Return the [x, y] coordinate for the center point of the cell that contains the specified text.  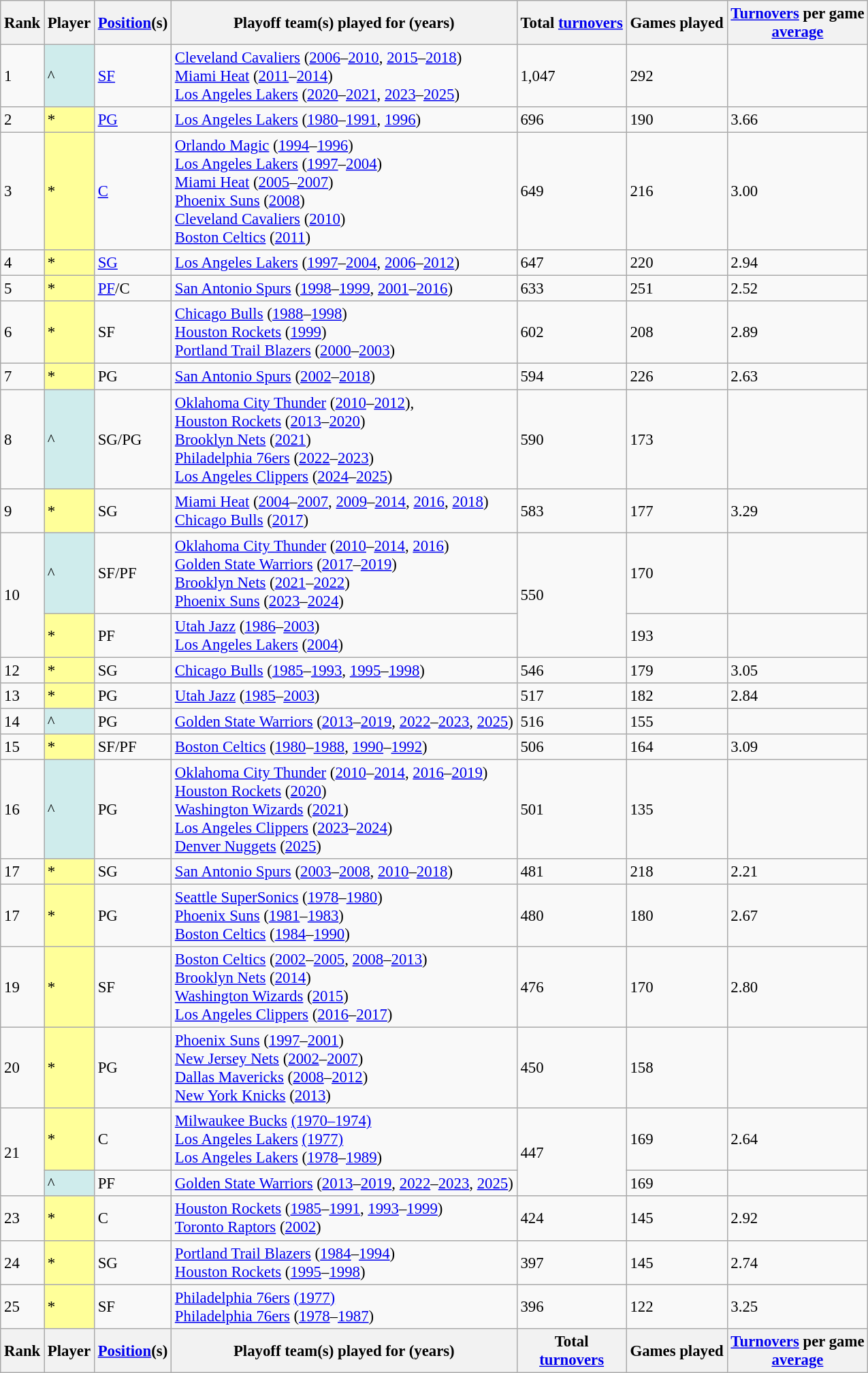
7 [22, 377]
226 [677, 377]
12 [22, 670]
PF/C [132, 289]
218 [677, 872]
180 [677, 916]
424 [572, 1219]
602 [572, 332]
1 [22, 76]
476 [572, 988]
2.63 [798, 377]
Orlando Magic (1994–1996)Los Angeles Lakers (1997–2004)Miami Heat (2005–2007)Phoenix Suns (2008)Cleveland Cavaliers (2010)Boston Celtics (2011) [344, 192]
2.64 [798, 1139]
Chicago Bulls (1988–1998)Houston Rockets (1999)Portland Trail Blazers (2000–2003) [344, 332]
550 [572, 595]
23 [22, 1219]
Philadelphia 76ers (1977)Philadelphia 76ers (1978–1987) [344, 1306]
397 [572, 1263]
480 [572, 916]
20 [22, 1068]
135 [677, 809]
2.21 [798, 872]
Cleveland Cavaliers (2006–2010, 2015–2018)Miami Heat (2011–2014)Los Angeles Lakers (2020–2021, 2023–2025) [344, 76]
251 [677, 289]
Phoenix Suns (1997–2001)New Jersey Nets (2002–2007)Dallas Mavericks (2008–2012)New York Knicks (2013) [344, 1068]
9 [22, 511]
3.66 [798, 120]
216 [677, 192]
Total turnovers [572, 23]
696 [572, 120]
2.52 [798, 289]
10 [22, 595]
583 [572, 511]
Oklahoma City Thunder (2010–2014, 2016)Golden State Warriors (2017–2019)Brooklyn Nets (2021–2022)Phoenix Suns (2023–2024) [344, 573]
SG/PG [132, 439]
2 [22, 120]
2.74 [798, 1263]
Chicago Bulls (1985–1993, 1995–1998) [344, 670]
506 [572, 747]
San Antonio Spurs (2003–2008, 2010–2018) [344, 872]
Totalturnovers [572, 1350]
450 [572, 1068]
Oklahoma City Thunder (2010–2014, 2016–2019)Houston Rockets (2020)Washington Wizards (2021)Los Angeles Clippers (2023–2024)Denver Nuggets (2025) [344, 809]
San Antonio Spurs (2002–2018) [344, 377]
Boston Celtics (1980–1988, 1990–1992) [344, 747]
481 [572, 872]
2.89 [798, 332]
208 [677, 332]
21 [22, 1152]
Miami Heat (2004–2007, 2009–2014, 2016, 2018)Chicago Bulls (2017) [344, 511]
220 [677, 263]
2.67 [798, 916]
2.84 [798, 696]
594 [572, 377]
19 [22, 988]
Los Angeles Lakers (1997–2004, 2006–2012) [344, 263]
1,047 [572, 76]
155 [677, 721]
3.05 [798, 670]
633 [572, 289]
Portland Trail Blazers (1984–1994)Houston Rockets (1995–1998) [344, 1263]
396 [572, 1306]
179 [677, 670]
Utah Jazz (1986–2003)Los Angeles Lakers (2004) [344, 635]
14 [22, 721]
5 [22, 289]
24 [22, 1263]
Oklahoma City Thunder (2010–2012),Houston Rockets (2013–2020)Brooklyn Nets (2021)Philadelphia 76ers (2022–2023)Los Angeles Clippers (2024–2025) [344, 439]
3.25 [798, 1306]
190 [677, 120]
13 [22, 696]
649 [572, 192]
193 [677, 635]
447 [572, 1152]
647 [572, 263]
516 [572, 721]
6 [22, 332]
15 [22, 747]
164 [677, 747]
177 [677, 511]
3.00 [798, 192]
Boston Celtics (2002–2005, 2008–2013)Brooklyn Nets (2014)Washington Wizards (2015)Los Angeles Clippers (2016–2017) [344, 988]
Houston Rockets (1985–1991, 1993–1999)Toronto Raptors (2002) [344, 1219]
173 [677, 439]
8 [22, 439]
182 [677, 696]
292 [677, 76]
Los Angeles Lakers (1980–1991, 1996) [344, 120]
3 [22, 192]
San Antonio Spurs (1998–1999, 2001–2016) [344, 289]
Utah Jazz (1985–2003) [344, 696]
590 [572, 439]
25 [22, 1306]
546 [572, 670]
Seattle SuperSonics (1978–1980)Phoenix Suns (1981–1983)Boston Celtics (1984–1990) [344, 916]
2.94 [798, 263]
158 [677, 1068]
4 [22, 263]
3.09 [798, 747]
3.29 [798, 511]
16 [22, 809]
122 [677, 1306]
501 [572, 809]
2.80 [798, 988]
Milwaukee Bucks (1970–1974)Los Angeles Lakers (1977)Los Angeles Lakers (1978–1989) [344, 1139]
517 [572, 696]
2.92 [798, 1219]
